Search for the cell housing the specified text and yield its [x, y] center coordinate. 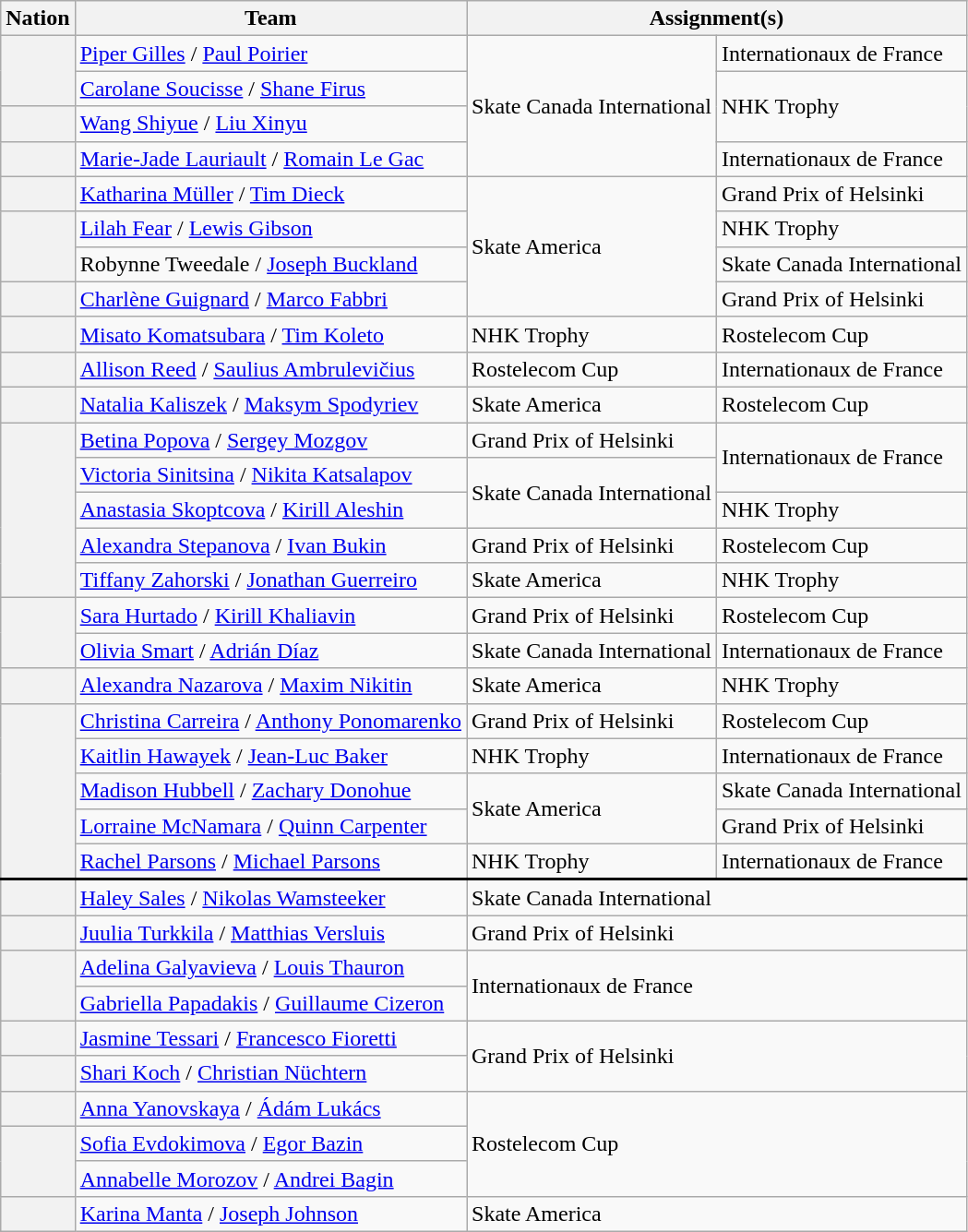
Haley Sales / Nikolas Wamsteeker [270, 897]
Madison Hubbell / Zachary Donohue [270, 791]
Charlène Guignard / Marco Fabbri [270, 299]
Katharina Müller / Tim Dieck [270, 194]
Victoria Sinitsina / Nikita Katsalapov [270, 475]
Gabriella Papadakis / Guillaume Cizeron [270, 1003]
Juulia Turkkila / Matthias Versluis [270, 933]
Carolane Soucisse / Shane Firus [270, 89]
Natalia Kaliszek / Maksym Spodyriev [270, 404]
Tiffany Zahorski / Jonathan Guerreiro [270, 580]
Allison Reed / Saulius Ambrulevičius [270, 369]
Rachel Parsons / Michael Parsons [270, 862]
Olivia Smart / Adrián Díaz [270, 651]
Team [270, 18]
Sara Hurtado / Kirill Khaliavin [270, 616]
Marie-Jade Lauriault / Romain Le Gac [270, 159]
Alexandra Nazarova / Maxim Nikitin [270, 686]
Nation [38, 18]
Christina Carreira / Anthony Ponomarenko [270, 721]
Lilah Fear / Lewis Gibson [270, 229]
Adelina Galyavieva / Louis Thauron [270, 968]
Anna Yanovskaya / Ádám Lukács [270, 1108]
Wang Shiyue / Liu Xinyu [270, 124]
Anastasia Skoptcova / Kirill Aleshin [270, 510]
Sofia Evdokimova / Egor Bazin [270, 1143]
Assignment(s) [717, 18]
Lorraine McNamara / Quinn Carpenter [270, 826]
Karina Manta / Joseph Johnson [270, 1214]
Jasmine Tessari / Francesco Fioretti [270, 1038]
Kaitlin Hawayek / Jean-Luc Baker [270, 756]
Shari Koch / Christian Nüchtern [270, 1073]
Betina Popova / Sergey Mozgov [270, 440]
Piper Gilles / Paul Poirier [270, 54]
Alexandra Stepanova / Ivan Bukin [270, 545]
Annabelle Morozov / Andrei Bagin [270, 1178]
Misato Komatsubara / Tim Koleto [270, 334]
Robynne Tweedale / Joseph Buckland [270, 264]
